Output the (X, Y) coordinate of the center of the cell containing the given text.  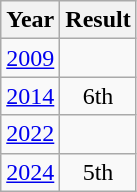
5th (98, 172)
2009 (30, 58)
2022 (30, 134)
Year (30, 20)
6th (98, 96)
Result (98, 20)
2014 (30, 96)
2024 (30, 172)
